Return [X, Y] of the center of cell containing provided text 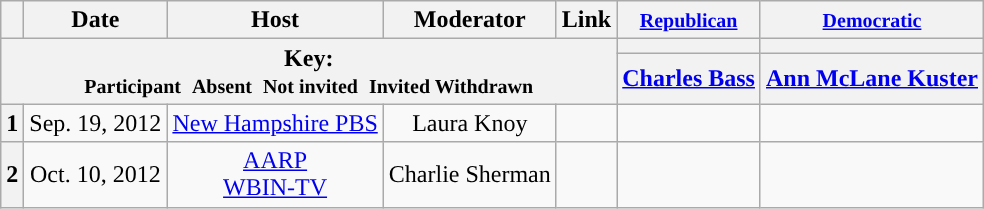
Charlie Sherman [470, 174]
Key: Participant Absent Not invited Invited Withdrawn [309, 72]
New Hampshire PBS [275, 123]
Date [96, 20]
AARPWBIN-TV [275, 174]
2 [12, 174]
Oct. 10, 2012 [96, 174]
1 [12, 123]
Link [586, 20]
Republican [689, 20]
Laura Knoy [470, 123]
Charles Bass [689, 78]
Sep. 19, 2012 [96, 123]
Moderator [470, 20]
Democratic [872, 20]
Ann McLane Kuster [872, 78]
Host [275, 20]
